Determine the (x, y) coordinate at the center of the cell enclosing the given text.  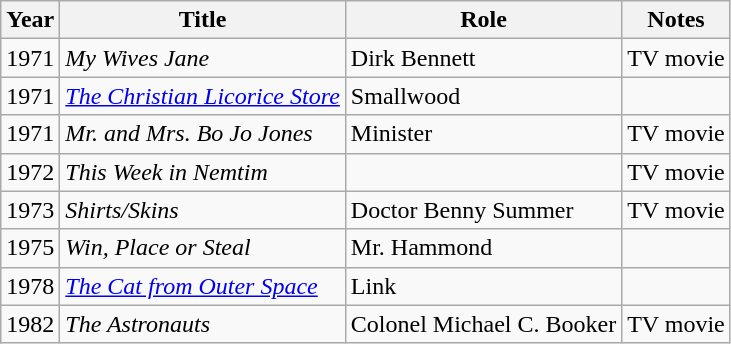
1982 (30, 324)
Dirk Bennett (483, 58)
Link (483, 286)
1973 (30, 210)
The Christian Licorice Store (203, 96)
Role (483, 20)
Shirts/Skins (203, 210)
My Wives Jane (203, 58)
1972 (30, 172)
Win, Place or Steal (203, 248)
The Astronauts (203, 324)
1978 (30, 286)
Title (203, 20)
1975 (30, 248)
The Cat from Outer Space (203, 286)
Colonel Michael C. Booker (483, 324)
Mr. and Mrs. Bo Jo Jones (203, 134)
Doctor Benny Summer (483, 210)
Notes (676, 20)
Year (30, 20)
Smallwood (483, 96)
Minister (483, 134)
Mr. Hammond (483, 248)
This Week in Nemtim (203, 172)
